Detect which cell encompasses the target text, then output its (x, y) center coordinate. 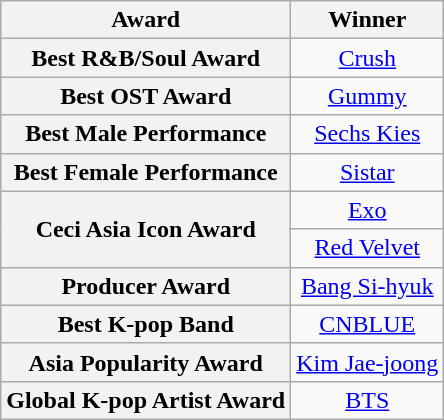
Asia Popularity Award (146, 362)
Best R&B/Soul Award (146, 58)
Sistar (368, 172)
Crush (368, 58)
Ceci Asia Icon Award (146, 229)
Kim Jae-joong (368, 362)
Red Velvet (368, 248)
Best Male Performance (146, 134)
Award (146, 20)
Best OST Award (146, 96)
Global K-pop Artist Award (146, 400)
Winner (368, 20)
Sechs Kies (368, 134)
BTS (368, 400)
Exo (368, 210)
Gummy (368, 96)
CNBLUE (368, 324)
Bang Si-hyuk (368, 286)
Best Female Performance (146, 172)
Producer Award (146, 286)
Best K-pop Band (146, 324)
